For the text-containing cell, return its midpoint in [x, y] coordinate format. 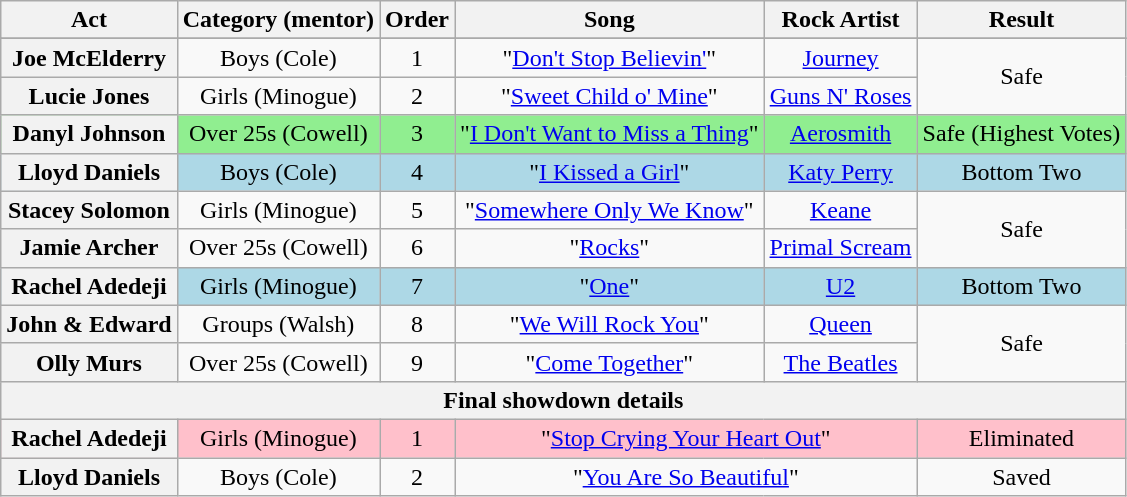
Primal Scream [840, 248]
Joe McElderry [89, 58]
Final showdown details [564, 400]
"I Kissed a Girl" [610, 172]
Lucie Jones [89, 96]
"Stop Crying Your Heart Out" [686, 438]
John & Edward [89, 324]
Eliminated [1022, 438]
Katy Perry [840, 172]
5 [418, 210]
Keane [840, 210]
6 [418, 248]
"You Are So Beautiful" [686, 477]
"Rocks" [610, 248]
U2 [840, 286]
"One" [610, 286]
Jamie Archer [89, 248]
Danyl Johnson [89, 134]
Category (mentor) [278, 20]
Saved [1022, 477]
Journey [840, 58]
Act [89, 20]
"Sweet Child o' Mine" [610, 96]
Aerosmith [840, 134]
Order [418, 20]
Guns N' Roses [840, 96]
Queen [840, 324]
7 [418, 286]
The Beatles [840, 362]
"We Will Rock You" [610, 324]
8 [418, 324]
9 [418, 362]
"Don't Stop Believin'" [610, 58]
Safe (Highest Votes) [1022, 134]
Result [1022, 20]
"Somewhere Only We Know" [610, 210]
Olly Murs [89, 362]
"Come Together" [610, 362]
Rock Artist [840, 20]
Stacey Solomon [89, 210]
Groups (Walsh) [278, 324]
3 [418, 134]
"I Don't Want to Miss a Thing" [610, 134]
Song [610, 20]
4 [418, 172]
